Capture the cell that displays the provided text and extract its (X, Y) central coordinate. 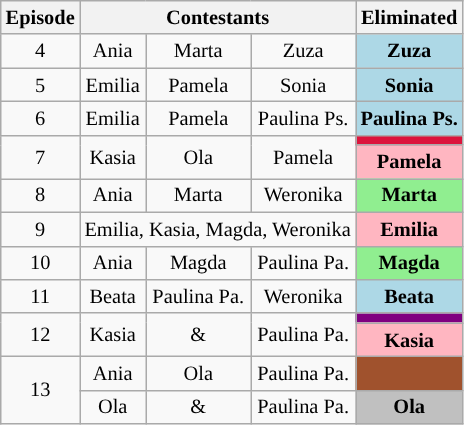
9 (40, 229)
5 (40, 85)
12 (40, 334)
Episode (40, 17)
Emilia, Kasia, Magda, Weronika (218, 229)
Contestants (218, 17)
Eliminated (410, 17)
8 (40, 195)
7 (40, 156)
13 (40, 390)
10 (40, 263)
4 (40, 51)
11 (40, 296)
6 (40, 118)
